For the text-containing cell, return its midpoint in (x, y) coordinate format. 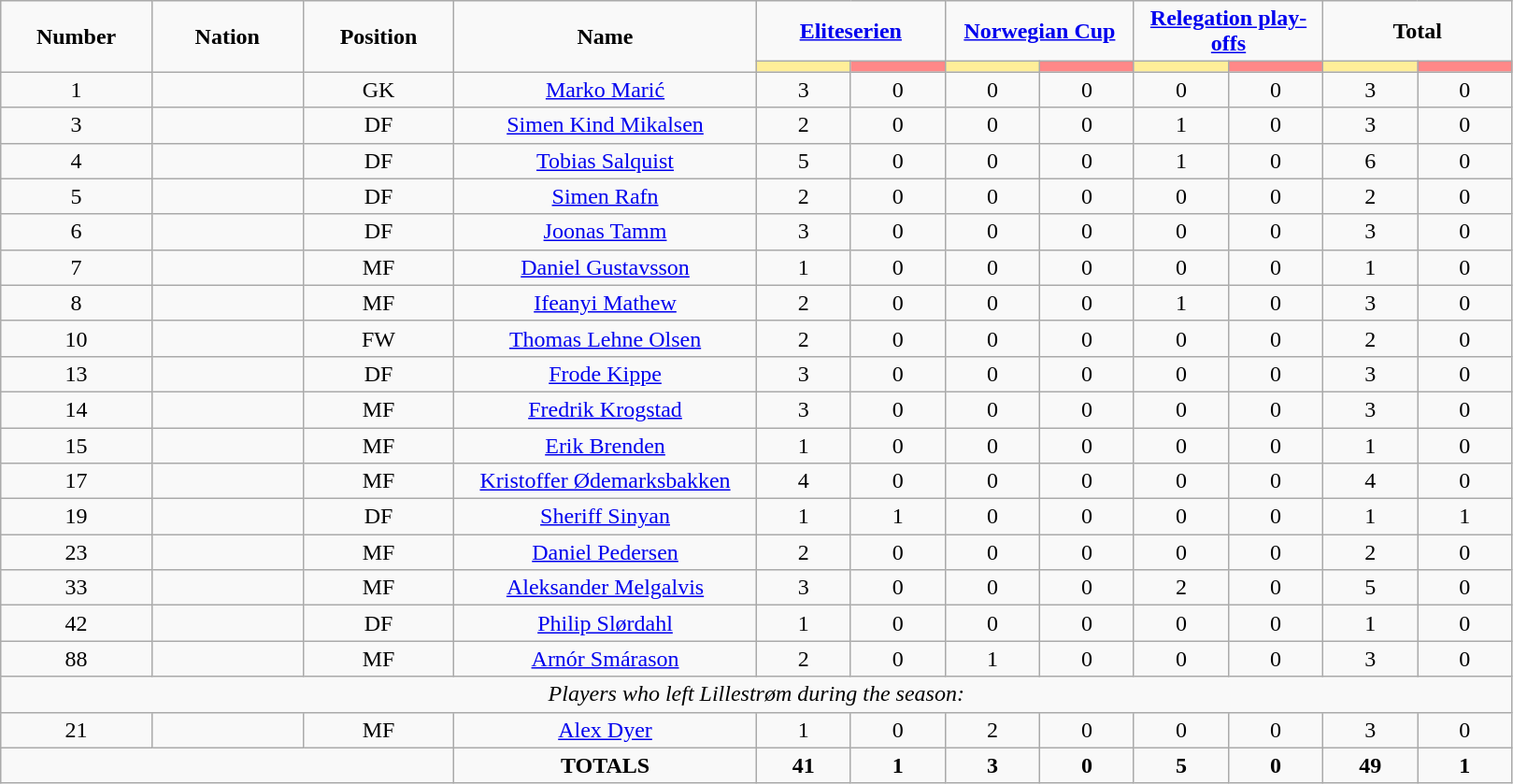
Aleksander Melgalvis (606, 588)
33 (77, 588)
Arnór Smárason (606, 659)
Norwegian Cup (1039, 32)
Marko Marić (606, 90)
19 (77, 517)
Position (378, 36)
88 (77, 659)
GK (378, 90)
Number (77, 36)
17 (77, 481)
Tobias Salquist (606, 161)
10 (77, 338)
Daniel Pedersen (606, 552)
Daniel Gustavsson (606, 267)
7 (77, 267)
Nation (227, 36)
49 (1370, 765)
Total (1418, 32)
Alex Dyer (606, 730)
42 (77, 623)
23 (77, 552)
Fredrik Krogstad (606, 409)
8 (77, 303)
Players who left Lillestrøm during the season: (757, 694)
15 (77, 446)
Thomas Lehne Olsen (606, 338)
Name (606, 36)
Ifeanyi Mathew (606, 303)
Kristoffer Ødemarksbakken (606, 481)
FW (378, 338)
Simen Kind Mikalsen (606, 125)
41 (804, 765)
13 (77, 374)
Relegation play-offs (1228, 32)
Philip Slørdahl (606, 623)
Frode Kippe (606, 374)
Sheriff Sinyan (606, 517)
21 (77, 730)
Simen Rafn (606, 196)
Eliteserien (850, 32)
TOTALS (606, 765)
14 (77, 409)
Erik Brenden (606, 446)
Joonas Tamm (606, 232)
